Capture the cell that displays the provided text and extract its [x, y] central coordinate. 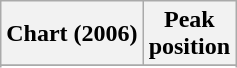
Peakposition [189, 34]
Chart (2006) [72, 34]
